For the text-containing cell, return its midpoint in (X, Y) coordinate format. 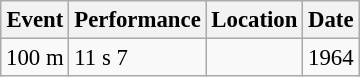
100 m (35, 58)
Date (331, 20)
Event (35, 20)
1964 (331, 58)
Location (254, 20)
11 s 7 (138, 58)
Performance (138, 20)
